Determine the (X, Y) coordinate at the center of the cell enclosing the given text.  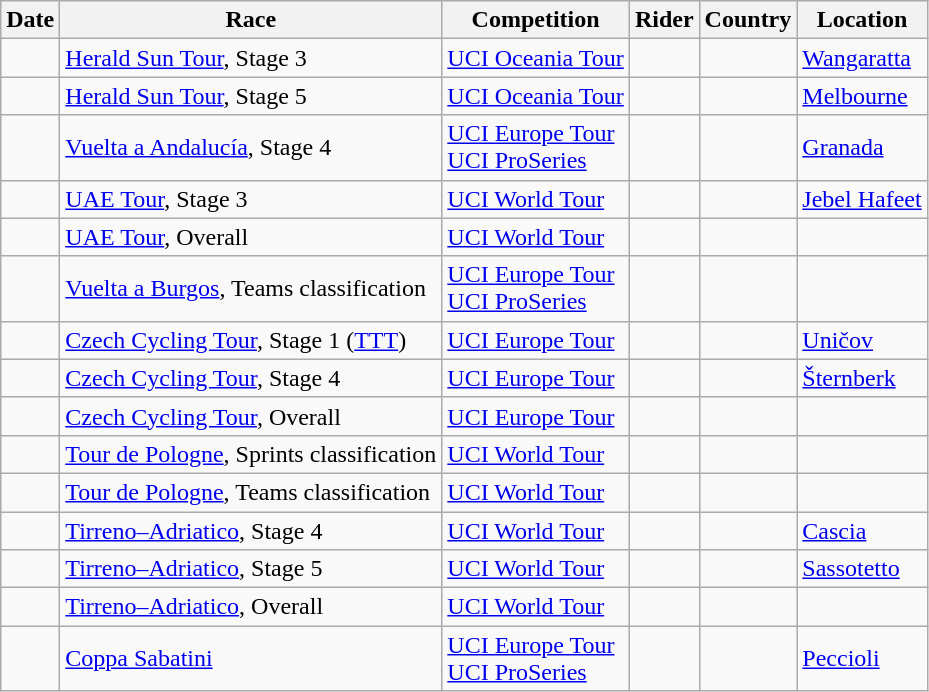
Country (748, 20)
Czech Cycling Tour, Stage 4 (251, 378)
Race (251, 20)
Cascia (862, 531)
Herald Sun Tour, Stage 5 (251, 96)
Czech Cycling Tour, Overall (251, 416)
Wangaratta (862, 58)
Location (862, 20)
Jebel Hafeet (862, 199)
Rider (664, 20)
Tour de Pologne, Teams classification (251, 492)
Tour de Pologne, Sprints classification (251, 454)
Czech Cycling Tour, Stage 1 (TTT) (251, 340)
Tirreno–Adriatico, Overall (251, 607)
Peccioli (862, 658)
Herald Sun Tour, Stage 3 (251, 58)
Vuelta a Burgos, Teams classification (251, 288)
Melbourne (862, 96)
Granada (862, 148)
UAE Tour, Stage 3 (251, 199)
Tirreno–Adriatico, Stage 5 (251, 569)
UAE Tour, Overall (251, 237)
Šternberk (862, 378)
Uničov (862, 340)
Date (30, 20)
Tirreno–Adriatico, Stage 4 (251, 531)
Coppa Sabatini (251, 658)
Vuelta a Andalucía, Stage 4 (251, 148)
Sassotetto (862, 569)
Competition (536, 20)
